Find where the given text appears and provide that cell's center as (x, y) coordinate. 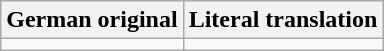
German original (92, 20)
Literal translation (283, 20)
